From the cell containing the given text, extract its center point as (X, Y) coordinate. 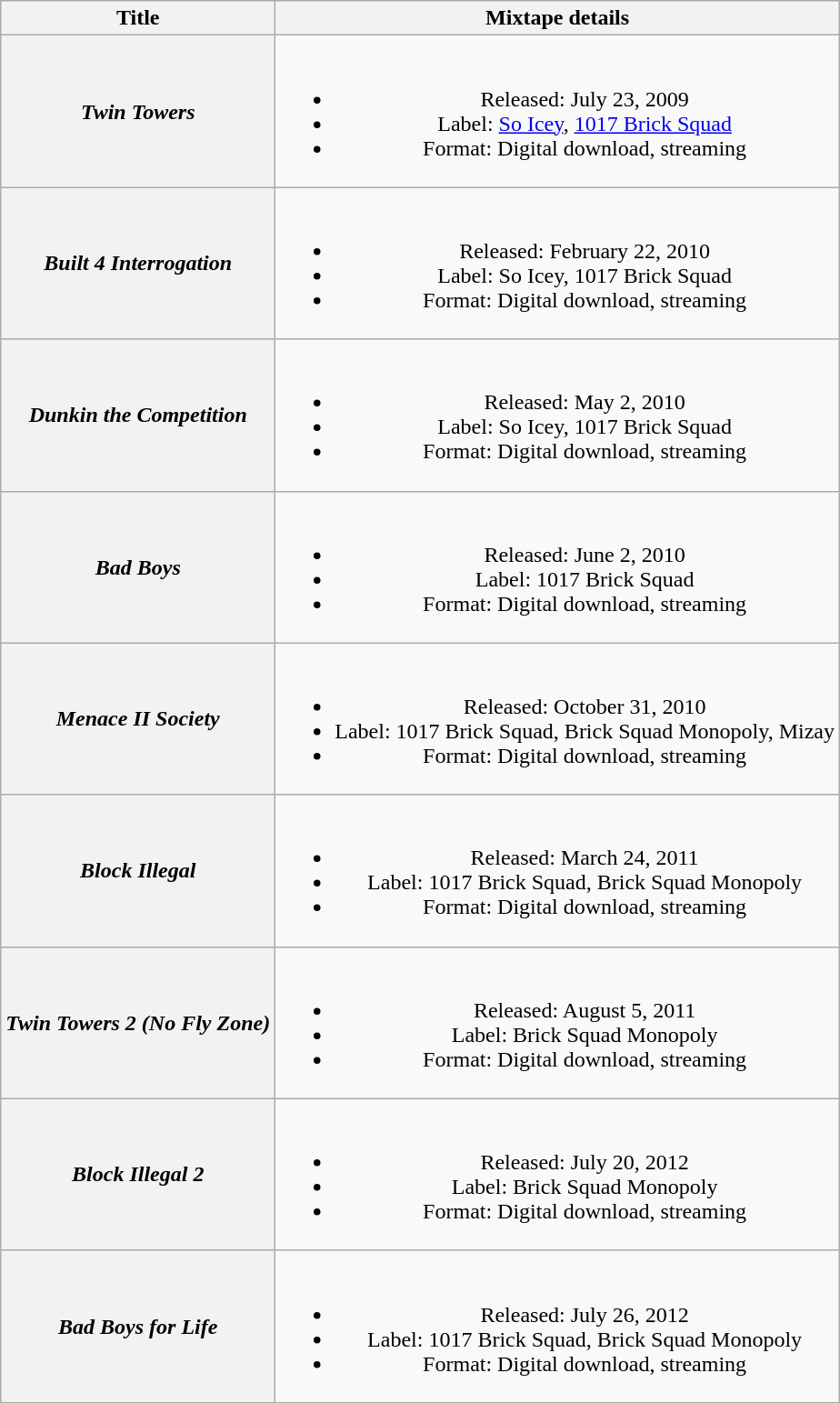
Released: July 23, 2009Label: So Icey, 1017 Brick SquadFormat: Digital download, streaming (558, 111)
Released: October 31, 2010Label: 1017 Brick Squad, Brick Squad Monopoly, MizayFormat: Digital download, streaming (558, 718)
Bad Boys for Life (138, 1326)
Released: July 20, 2012Label: Brick Squad MonopolyFormat: Digital download, streaming (558, 1175)
Released: March 24, 2011Label: 1017 Brick Squad, Brick Squad MonopolyFormat: Digital download, streaming (558, 871)
Menace II Society (138, 718)
Released: August 5, 2011Label: Brick Squad MonopolyFormat: Digital download, streaming (558, 1022)
Built 4 Interrogation (138, 264)
Block Illegal (138, 871)
Title (138, 18)
Released: June 2, 2010Label: 1017 Brick SquadFormat: Digital download, streaming (558, 567)
Mixtape details (558, 18)
Released: May 2, 2010Label: So Icey, 1017 Brick SquadFormat: Digital download, streaming (558, 415)
Dunkin the Competition (138, 415)
Twin Towers (138, 111)
Twin Towers 2 (No Fly Zone) (138, 1022)
Released: February 22, 2010Label: So Icey, 1017 Brick SquadFormat: Digital download, streaming (558, 264)
Bad Boys (138, 567)
Block Illegal 2 (138, 1175)
Released: July 26, 2012Label: 1017 Brick Squad, Brick Squad MonopolyFormat: Digital download, streaming (558, 1326)
